Locate the cell with the specified text and output its [X, Y] center coordinate. 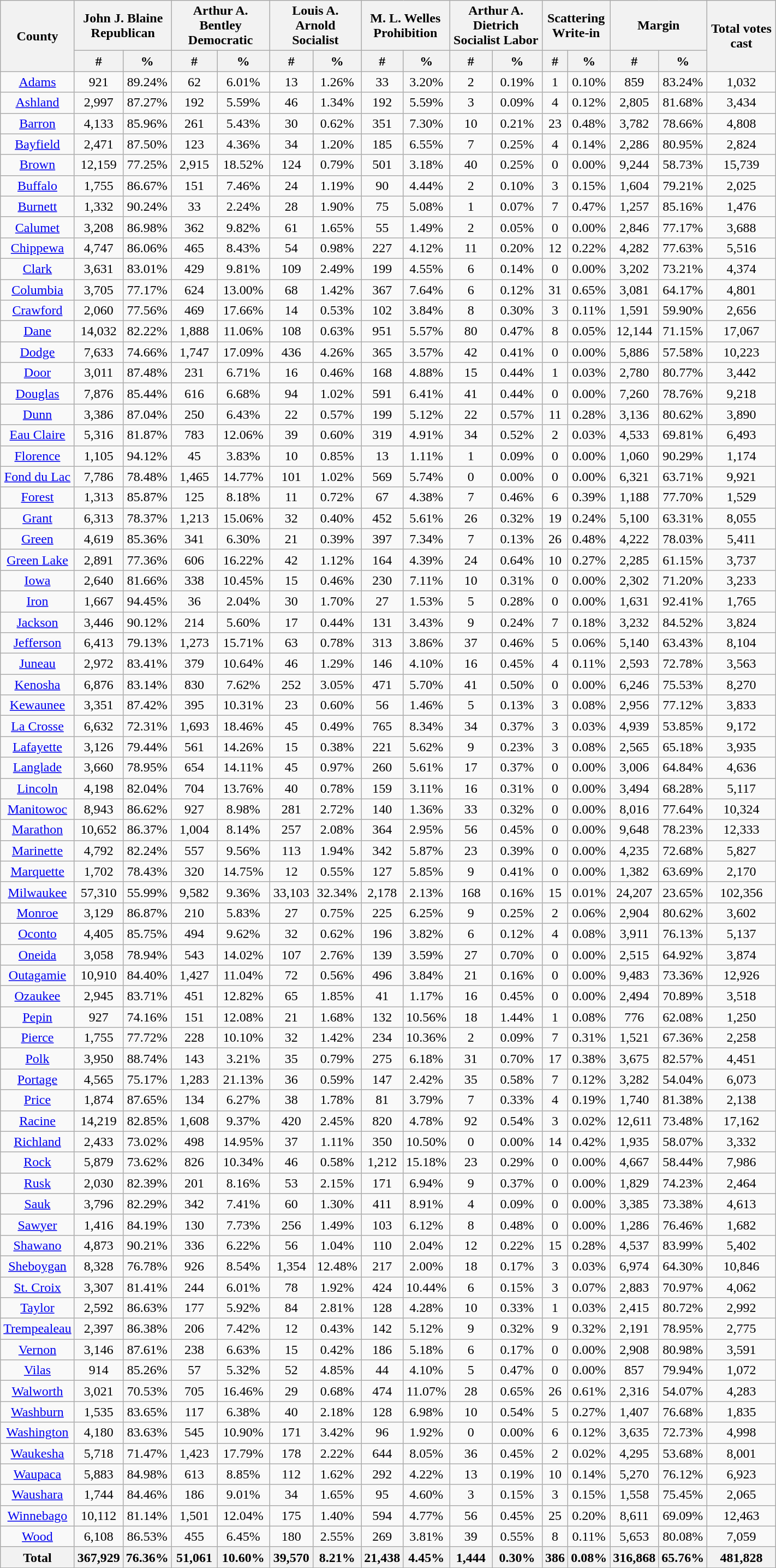
2.13% [427, 892]
4.91% [427, 435]
82.22% [147, 331]
12.48% [337, 1266]
2,464 [741, 1183]
71.15% [683, 331]
3,518 [741, 996]
231 [194, 373]
2,846 [634, 227]
6,313 [98, 518]
92.41% [683, 601]
78 [291, 1287]
1,765 [741, 601]
10,652 [98, 830]
La Crosse [37, 726]
14.11% [243, 768]
3,442 [741, 373]
81.68% [683, 103]
2,908 [634, 1350]
72.31% [147, 726]
Oneida [37, 955]
7.34% [427, 539]
1,682 [741, 1225]
3,058 [98, 955]
4,295 [634, 1453]
594 [382, 1516]
74.66% [147, 352]
2,138 [741, 1100]
9,582 [194, 892]
2,775 [741, 1329]
2,515 [634, 955]
71.47% [147, 1453]
1.94% [337, 851]
341 [194, 539]
102 [382, 311]
85.16% [683, 206]
12,159 [98, 165]
3.82% [427, 934]
1,407 [634, 1412]
3,688 [741, 227]
72.68% [683, 851]
1.26% [337, 82]
0.49% [337, 726]
3,833 [741, 705]
234 [382, 1038]
69.81% [683, 435]
210 [194, 913]
644 [382, 1453]
61.15% [683, 560]
3.11% [427, 788]
364 [382, 830]
1,313 [98, 497]
16.22% [243, 560]
1,604 [634, 186]
4.44% [427, 186]
77.36% [147, 560]
0.40% [337, 518]
4,667 [634, 1162]
86.37% [147, 830]
Manitowoc [37, 809]
1,476 [741, 206]
80.08% [683, 1536]
613 [194, 1474]
3,021 [98, 1391]
81.87% [147, 435]
3,824 [741, 622]
2,915 [194, 165]
452 [382, 518]
921 [98, 82]
7,260 [634, 394]
624 [194, 290]
2,397 [98, 1329]
147 [382, 1079]
12,144 [634, 331]
8.05% [427, 1453]
Door [37, 373]
9.36% [243, 892]
2.42% [427, 1079]
1,591 [634, 311]
6,073 [741, 1079]
54 [291, 248]
6.25% [427, 913]
857 [634, 1370]
85.87% [147, 497]
5.70% [427, 685]
1,535 [98, 1412]
77.12% [683, 705]
591 [382, 394]
2,891 [98, 560]
1,935 [634, 1142]
79.13% [147, 643]
Waukesha [37, 1453]
4.88% [427, 373]
4.22% [427, 1474]
214 [194, 622]
76.78% [147, 1266]
3,386 [98, 414]
201 [194, 1183]
44 [382, 1370]
3,782 [634, 123]
Chippewa [37, 248]
Marathon [37, 830]
80 [471, 331]
4,747 [98, 248]
2.08% [337, 830]
5,718 [98, 1453]
Burnett [37, 206]
Arthur A. BentleyDemocratic [220, 26]
5,140 [634, 643]
4,613 [741, 1204]
14.77% [243, 477]
2,433 [98, 1142]
365 [382, 352]
180 [291, 1536]
951 [382, 331]
64.92% [683, 955]
481,828 [741, 1557]
84.52% [683, 622]
17.66% [243, 311]
85.75% [147, 934]
131 [382, 622]
24,207 [634, 892]
7.73% [243, 1225]
82.24% [147, 851]
3,233 [741, 580]
3,006 [634, 768]
8,016 [634, 809]
84.98% [147, 1474]
65 [291, 996]
Washburn [37, 1412]
2.81% [337, 1308]
1.78% [337, 1100]
83.24% [683, 82]
2,286 [634, 144]
261 [194, 123]
14,219 [98, 1121]
84.46% [147, 1495]
6.68% [243, 394]
4.12% [427, 248]
9.01% [243, 1495]
3,208 [98, 227]
Buffalo [37, 186]
1,747 [194, 352]
926 [194, 1266]
3,563 [741, 664]
58.44% [683, 1162]
9,172 [741, 726]
3.79% [427, 1100]
313 [382, 643]
76.46% [683, 1225]
1.68% [337, 1017]
76.13% [683, 934]
64.84% [683, 768]
63.43% [683, 643]
2.22% [337, 1453]
4.77% [427, 1516]
71.20% [683, 580]
Shawano [37, 1245]
6.41% [427, 394]
2,945 [98, 996]
227 [382, 248]
0.21% [517, 123]
75.45% [683, 1495]
2.15% [337, 1183]
362 [194, 227]
12.06% [243, 435]
2,302 [634, 580]
5.60% [243, 622]
2,992 [741, 1308]
3,126 [98, 747]
125 [194, 497]
83.99% [683, 1245]
5,402 [741, 1245]
8.54% [243, 1266]
8,943 [98, 809]
1,874 [98, 1100]
2,805 [634, 103]
2.49% [337, 269]
64.17% [683, 290]
9.37% [243, 1121]
88.74% [147, 1059]
3,307 [98, 1287]
14.75% [243, 871]
11.06% [243, 331]
St. Croix [37, 1287]
77.70% [683, 497]
6,108 [98, 1536]
78.23% [683, 830]
1,529 [741, 497]
80.72% [683, 1308]
0.75% [337, 913]
1,423 [194, 1453]
4,619 [98, 539]
53 [291, 1183]
Taylor [37, 1308]
10.90% [243, 1433]
73.38% [683, 1204]
81.66% [147, 580]
2,191 [634, 1329]
9,244 [634, 165]
82.85% [147, 1121]
143 [194, 1059]
87.27% [147, 103]
859 [634, 82]
32.34% [337, 892]
820 [382, 1121]
1,105 [98, 456]
1.30% [337, 1204]
83.01% [147, 269]
Monroe [37, 913]
87.04% [147, 414]
1.36% [427, 809]
2,060 [98, 311]
19 [556, 518]
411 [382, 1204]
5.83% [243, 913]
57.58% [683, 352]
78.03% [683, 539]
Polk [37, 1059]
7,986 [741, 1162]
10,112 [98, 1516]
9,483 [634, 976]
826 [194, 1162]
1.53% [427, 601]
4,939 [634, 726]
1,273 [194, 643]
10,910 [98, 976]
178 [291, 1453]
Adams [37, 82]
5,411 [741, 539]
77.56% [147, 311]
177 [194, 1308]
8.18% [243, 497]
3.43% [427, 622]
1.46% [427, 705]
3,351 [98, 705]
Sheboygan [37, 1266]
4,180 [98, 1433]
436 [291, 352]
8,055 [741, 518]
338 [194, 580]
John J. BlaineRepublican [123, 26]
6,974 [634, 1266]
230 [382, 580]
4,222 [634, 539]
12,333 [741, 830]
Portage [37, 1079]
4,282 [634, 248]
3,332 [741, 1142]
0.61% [589, 1391]
5,886 [634, 352]
73.21% [683, 269]
101 [291, 477]
79.44% [147, 747]
5.18% [427, 1350]
397 [382, 539]
469 [194, 311]
1.85% [337, 996]
15.18% [427, 1162]
Vernon [37, 1350]
Total [37, 1557]
292 [382, 1474]
78.66% [683, 123]
2,025 [741, 186]
561 [194, 747]
3,705 [98, 290]
72.73% [683, 1433]
367,929 [98, 1557]
5,516 [741, 248]
2,258 [741, 1038]
67 [382, 497]
4.38% [427, 497]
9.56% [243, 851]
0.50% [517, 685]
8,001 [741, 1453]
94.12% [147, 456]
4,133 [98, 123]
Juneau [37, 664]
3,602 [741, 913]
3,446 [98, 622]
1,072 [741, 1370]
351 [382, 123]
6,876 [98, 685]
386 [556, 1557]
77.64% [683, 809]
5,827 [741, 851]
72 [291, 976]
1,744 [98, 1495]
90.21% [147, 1245]
1,212 [382, 1162]
6,493 [741, 435]
7.42% [243, 1329]
10.31% [243, 705]
2,997 [98, 103]
84 [291, 1308]
2,178 [382, 892]
3.86% [427, 643]
Trempealeau [37, 1329]
Iron [37, 601]
0.63% [337, 331]
84.40% [147, 976]
4,537 [634, 1245]
86.87% [147, 913]
3,282 [634, 1079]
3.20% [427, 82]
103 [382, 1225]
Waupaca [37, 1474]
2,170 [741, 871]
7,876 [98, 394]
8.21% [337, 1557]
12,463 [741, 1516]
10.64% [243, 664]
2,824 [741, 144]
2,494 [634, 996]
10.34% [243, 1162]
76.36% [147, 1557]
78.94% [147, 955]
7.30% [427, 123]
783 [194, 435]
80.77% [683, 373]
0.29% [517, 1162]
1.29% [337, 664]
73.48% [683, 1121]
0.01% [589, 892]
10.56% [427, 1017]
1.17% [427, 996]
4,062 [741, 1287]
4,808 [741, 123]
Outagamie [37, 976]
8.16% [243, 1183]
77.72% [147, 1038]
Richland [37, 1142]
33,103 [291, 892]
8,611 [634, 1516]
Oconto [37, 934]
1,667 [98, 601]
Kenosha [37, 685]
2,904 [634, 913]
3.83% [243, 456]
53.85% [683, 726]
Clark [37, 269]
3.05% [337, 685]
3.21% [243, 1059]
Dodge [37, 352]
76.68% [683, 1412]
1.34% [337, 103]
Iowa [37, 580]
Rock [37, 1162]
78.37% [147, 518]
69.09% [683, 1516]
90 [382, 186]
6.12% [427, 1225]
3,935 [741, 747]
75 [382, 206]
Langlade [37, 768]
8,270 [741, 685]
1,416 [98, 1225]
5.92% [243, 1308]
59.90% [683, 311]
3,660 [98, 768]
1.20% [337, 144]
0.85% [337, 456]
2,972 [98, 664]
3,434 [741, 103]
1,283 [194, 1079]
13.00% [243, 290]
256 [291, 1225]
130 [194, 1225]
94.45% [147, 601]
124 [291, 165]
95 [382, 1495]
Bayfield [37, 144]
5,137 [741, 934]
12.82% [243, 996]
4.55% [427, 269]
4,533 [634, 435]
5,653 [634, 1536]
80.95% [683, 144]
2,415 [634, 1308]
12.04% [243, 1516]
260 [382, 768]
10.44% [427, 1287]
3,136 [634, 414]
9.62% [243, 934]
0.64% [517, 560]
83.63% [147, 1433]
72.78% [683, 664]
5.43% [243, 123]
1,354 [291, 1266]
14.02% [243, 955]
4,283 [741, 1391]
Grant [37, 518]
1.70% [337, 601]
85.36% [147, 539]
Dane [37, 331]
4,451 [741, 1059]
7.46% [243, 186]
Columbia [37, 290]
11.07% [427, 1391]
1.19% [337, 186]
109 [291, 269]
1,250 [741, 1017]
Green Lake [37, 560]
Walworth [37, 1391]
3,591 [741, 1350]
1,257 [634, 206]
451 [194, 996]
85.26% [147, 1370]
545 [194, 1433]
7,786 [98, 477]
83.14% [147, 685]
1,004 [194, 830]
64.30% [683, 1266]
0.97% [337, 768]
140 [382, 809]
8.98% [243, 809]
316,868 [634, 1557]
3,146 [98, 1350]
2,640 [98, 580]
10,223 [741, 352]
94 [291, 394]
82.29% [147, 1204]
8.34% [427, 726]
90.29% [683, 456]
1,521 [634, 1038]
543 [194, 955]
1.40% [337, 1516]
8.91% [427, 1204]
498 [194, 1142]
606 [194, 560]
319 [382, 435]
90.12% [147, 622]
0.68% [337, 1391]
4,998 [741, 1433]
1,286 [634, 1225]
92 [471, 1121]
1,693 [194, 726]
1,032 [741, 82]
96 [382, 1433]
420 [291, 1121]
18.52% [243, 165]
5,879 [98, 1162]
2,065 [741, 1495]
16.46% [243, 1391]
4,873 [98, 1245]
134 [194, 1100]
252 [291, 685]
78.43% [147, 871]
3,202 [634, 269]
5,100 [634, 518]
429 [194, 269]
74.16% [147, 1017]
17.09% [243, 352]
79.21% [683, 186]
4.60% [427, 1495]
79.94% [683, 1370]
9,218 [741, 394]
221 [382, 747]
6,632 [98, 726]
81.38% [683, 1100]
57,310 [98, 892]
1,501 [194, 1516]
86.62% [147, 809]
2,316 [634, 1391]
2,956 [634, 705]
83.71% [147, 996]
12.08% [243, 1017]
81.41% [147, 1287]
86.06% [147, 248]
Jefferson [37, 643]
1.44% [517, 1017]
86.67% [147, 186]
4.36% [243, 144]
9.82% [243, 227]
4,636 [741, 768]
60 [291, 1204]
1,835 [741, 1412]
6.43% [243, 414]
86.98% [147, 227]
53.68% [683, 1453]
2.45% [337, 1121]
164 [382, 560]
830 [194, 685]
281 [291, 809]
14.26% [243, 747]
0.98% [337, 248]
6.94% [427, 1183]
57 [194, 1370]
142 [382, 1329]
1,740 [634, 1100]
15.06% [243, 518]
85.96% [147, 123]
3,232 [634, 622]
5.08% [427, 206]
474 [382, 1391]
58.07% [683, 1142]
146 [382, 664]
3,796 [98, 1204]
Calumet [37, 227]
108 [291, 331]
9,921 [741, 477]
29 [291, 1391]
85.44% [147, 394]
61 [291, 227]
2,592 [98, 1308]
2.00% [427, 1266]
21,438 [382, 1557]
367 [382, 290]
Ozaukee [37, 996]
206 [194, 1329]
3,635 [634, 1433]
4.26% [337, 352]
84.19% [147, 1225]
6,413 [98, 643]
1,631 [634, 601]
107 [291, 955]
2,565 [634, 747]
1,427 [194, 976]
5,883 [98, 1474]
113 [291, 851]
6.27% [243, 1100]
Washington [37, 1433]
257 [291, 830]
914 [98, 1370]
Brown [37, 165]
17,067 [741, 331]
395 [194, 705]
4.28% [427, 1308]
87.48% [147, 373]
175 [291, 1516]
8.43% [243, 248]
1,213 [194, 518]
228 [194, 1038]
Barron [37, 123]
54.04% [683, 1079]
2.72% [337, 809]
5.87% [427, 851]
3.81% [427, 1536]
336 [194, 1245]
7,633 [98, 352]
569 [382, 477]
14,032 [98, 331]
320 [194, 871]
Margin [659, 26]
18.46% [243, 726]
23.65% [683, 892]
5.32% [243, 1370]
15,739 [741, 165]
1,188 [634, 497]
51,061 [194, 1557]
Green [37, 539]
159 [382, 788]
Total votes cast [741, 36]
3,129 [98, 913]
1,382 [634, 871]
0.23% [517, 747]
County [37, 36]
52 [291, 1370]
2.55% [337, 1536]
1,332 [98, 206]
1.04% [337, 1245]
654 [194, 768]
82.57% [683, 1059]
3.59% [427, 955]
25 [556, 1516]
238 [194, 1350]
6,321 [634, 477]
7,059 [741, 1536]
38 [291, 1100]
3.42% [337, 1433]
379 [194, 664]
81 [382, 1100]
62.08% [683, 1017]
765 [382, 726]
6.55% [427, 144]
3.18% [427, 165]
6.22% [243, 1245]
776 [634, 1017]
Louis A. ArnoldSocialist [315, 26]
6,246 [634, 685]
185 [382, 144]
112 [291, 1474]
616 [194, 394]
73.62% [147, 1162]
Forest [37, 497]
3,081 [634, 290]
275 [382, 1059]
Racine [37, 1121]
8.14% [243, 830]
73.02% [147, 1142]
7.41% [243, 1204]
1,174 [741, 456]
Lincoln [37, 788]
12,611 [634, 1121]
Douglas [37, 394]
Marquette [37, 871]
4,792 [98, 851]
55.99% [147, 892]
86.53% [147, 1536]
3,890 [741, 414]
8.85% [243, 1474]
17,162 [741, 1121]
2,883 [634, 1287]
217 [382, 1266]
117 [194, 1412]
83.41% [147, 664]
17.79% [243, 1453]
73.36% [683, 976]
5,270 [634, 1474]
704 [194, 788]
14.95% [243, 1142]
65.18% [683, 747]
6.98% [427, 1412]
1,702 [98, 871]
6.45% [243, 1536]
250 [194, 414]
8,328 [98, 1266]
10.10% [243, 1038]
1,608 [194, 1121]
Marinette [37, 851]
10.50% [427, 1142]
86.38% [147, 1329]
3.57% [427, 352]
6.63% [243, 1350]
12,926 [741, 976]
63 [291, 643]
1,558 [634, 1495]
70.89% [683, 996]
87.50% [147, 144]
6.30% [243, 539]
1,060 [634, 456]
Jackson [37, 622]
4,801 [741, 290]
Pierce [37, 1038]
4.85% [337, 1370]
5.57% [427, 331]
Pepin [37, 1017]
68.28% [683, 788]
76.12% [683, 1474]
494 [194, 934]
244 [194, 1287]
4,405 [98, 934]
Vilas [37, 1370]
77.63% [683, 248]
3,385 [634, 1204]
3,874 [741, 955]
63.69% [683, 871]
5,117 [741, 788]
80.98% [683, 1350]
0.43% [337, 1329]
1,444 [471, 1557]
Arthur A. DietrichSocialist Labor [496, 26]
7.62% [243, 685]
89.24% [147, 82]
68 [291, 290]
1,465 [194, 477]
Milwaukee [37, 892]
2,285 [634, 560]
70.97% [683, 1287]
54.07% [683, 1391]
5.62% [427, 747]
1.90% [337, 206]
78.76% [683, 394]
2,656 [741, 311]
424 [382, 1287]
2.18% [337, 1412]
63.31% [683, 518]
2,780 [634, 373]
83.65% [147, 1412]
127 [382, 871]
110 [382, 1245]
74.23% [683, 1183]
Price [37, 1100]
501 [382, 165]
58.73% [683, 165]
1,829 [634, 1183]
3,675 [634, 1059]
455 [194, 1536]
M. L. WellesProhibition [405, 26]
2,471 [98, 144]
9.81% [243, 269]
65.76% [683, 1557]
3,494 [634, 788]
1.12% [337, 560]
705 [194, 1391]
2,593 [634, 664]
269 [382, 1536]
3,911 [634, 934]
350 [382, 1142]
Ashland [37, 103]
87.61% [147, 1350]
11.04% [243, 976]
6.71% [243, 373]
0.59% [337, 1079]
4.39% [427, 560]
86.63% [147, 1308]
Florence [37, 456]
15.71% [243, 643]
ScatteringWrite-in [576, 26]
10,324 [741, 809]
7.11% [427, 580]
4,374 [741, 269]
Waushara [37, 1495]
0.53% [337, 311]
4,235 [634, 851]
3,950 [98, 1059]
Winnebago [37, 1516]
90.24% [147, 206]
2.24% [243, 206]
196 [382, 934]
Dunn [37, 414]
6.38% [243, 1412]
21.13% [243, 1079]
102,356 [741, 892]
5.74% [427, 477]
77.25% [147, 165]
78.48% [147, 477]
0.52% [517, 435]
1.62% [337, 1474]
4,198 [98, 788]
Sauk [37, 1204]
62 [194, 82]
9,648 [634, 830]
82.04% [147, 788]
0.18% [589, 622]
471 [382, 685]
4.78% [427, 1121]
5,316 [98, 435]
225 [382, 913]
87.65% [147, 1100]
10.36% [427, 1038]
10.45% [243, 580]
496 [382, 976]
Rusk [37, 1183]
7.64% [427, 290]
63.71% [683, 477]
70.53% [147, 1391]
75.17% [147, 1079]
139 [382, 955]
10.60% [243, 1557]
Fond du Lac [37, 477]
5.85% [427, 871]
75.53% [683, 685]
Kewaunee [37, 705]
2.76% [337, 955]
557 [194, 851]
Eau Claire [37, 435]
39,570 [291, 1557]
55 [382, 227]
Wood [37, 1536]
Sawyer [37, 1225]
Crawford [37, 311]
3,631 [98, 269]
0.56% [337, 976]
3,011 [98, 373]
Lafayette [37, 747]
2,030 [98, 1183]
1,888 [194, 331]
81.14% [147, 1516]
123 [194, 144]
4,565 [98, 1079]
4.45% [427, 1557]
67.36% [683, 1038]
465 [194, 248]
10,846 [741, 1266]
6.18% [427, 1059]
13.76% [243, 788]
2.95% [427, 830]
8,104 [741, 643]
3,737 [741, 560]
0.72% [337, 497]
87.42% [147, 705]
6,923 [741, 1474]
132 [382, 1017]
82.39% [147, 1183]
